Capture the cell that displays the provided text and extract its [X, Y] central coordinate. 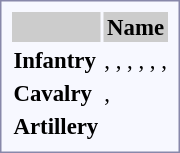
, , , , , , [136, 60]
Artillery [56, 126]
, [136, 93]
Cavalry [56, 93]
Name [136, 27]
Infantry [56, 60]
